Determine the [X, Y] coordinate at the center of the cell enclosing the given text.  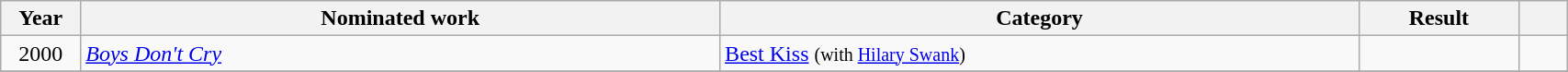
2000 [40, 54]
Best Kiss (with Hilary Swank) [1040, 54]
Boys Don't Cry [400, 54]
Nominated work [400, 18]
Year [40, 18]
Category [1040, 18]
Result [1438, 18]
